For the text-containing cell, return its midpoint in [X, Y] coordinate format. 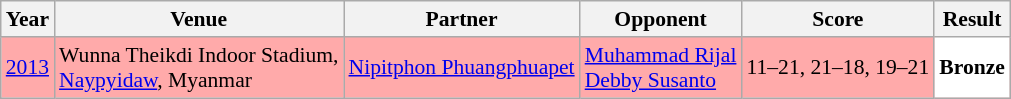
Venue [198, 19]
Year [28, 19]
Partner [462, 19]
Bronze [972, 68]
Muhammad Rijal Debby Susanto [661, 68]
Wunna Theikdi Indoor Stadium,Naypyidaw, Myanmar [198, 68]
Nipitphon Phuangphuapet [462, 68]
Result [972, 19]
2013 [28, 68]
Score [838, 19]
11–21, 21–18, 19–21 [838, 68]
Opponent [661, 19]
